Search for the cell housing the specified text and yield its [x, y] center coordinate. 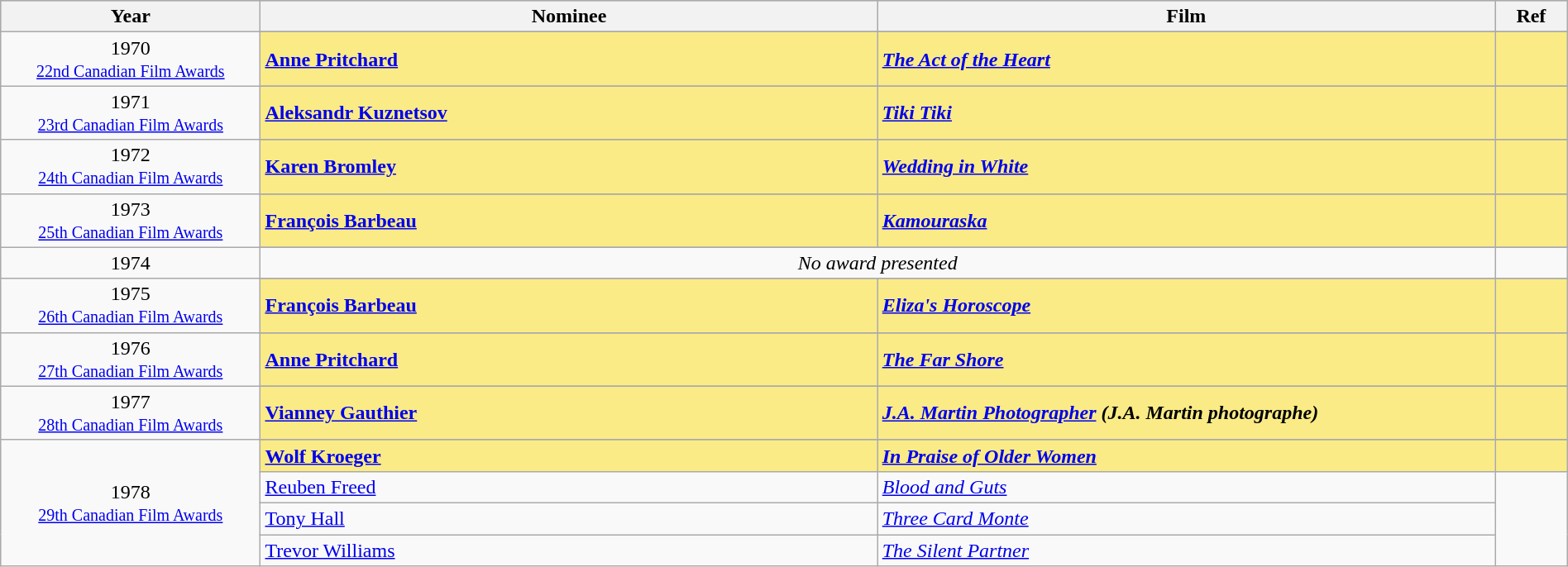
J.A. Martin Photographer (J.A. Martin photographe) [1186, 413]
Aleksandr Kuznetsov [569, 112]
Trevor Williams [569, 550]
Ref [1532, 17]
1976 27th Canadian Film Awards [131, 359]
Blood and Guts [1186, 487]
1971 23rd Canadian Film Awards [131, 112]
1977 28th Canadian Film Awards [131, 413]
1970 22nd Canadian Film Awards [131, 60]
Eliza's Horoscope [1186, 306]
Vianney Gauthier [569, 413]
The Act of the Heart [1186, 60]
Kamouraska [1186, 220]
1978 29th Canadian Film Awards [131, 503]
Three Card Monte [1186, 518]
Wedding in White [1186, 167]
Year [131, 17]
1975 26th Canadian Film Awards [131, 306]
Film [1186, 17]
Wolf Kroeger [569, 455]
In Praise of Older Women [1186, 455]
Tony Hall [569, 518]
Tiki Tiki [1186, 112]
No award presented [878, 263]
Nominee [569, 17]
Reuben Freed [569, 487]
1973 25th Canadian Film Awards [131, 220]
1974 [131, 263]
The Far Shore [1186, 359]
The Silent Partner [1186, 550]
Karen Bromley [569, 167]
1972 24th Canadian Film Awards [131, 167]
